Return [x, y] of the center of cell containing provided text 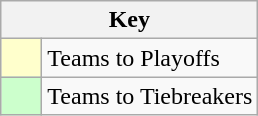
Key [130, 20]
Teams to Tiebreakers [150, 96]
Teams to Playoffs [150, 58]
